Scan for the cell matching the given text and deliver its [x, y] coordinate at center. 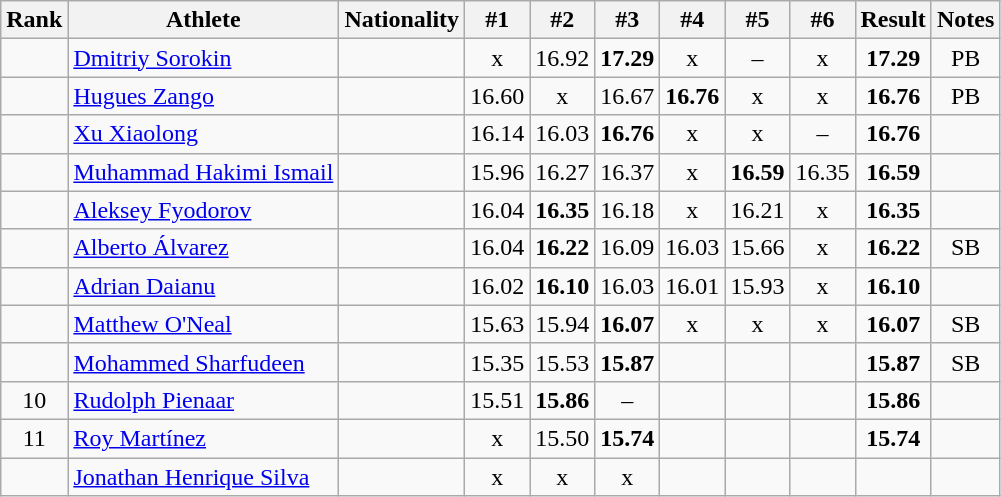
#3 [628, 20]
Notes [965, 20]
Aleksey Fyodorov [204, 210]
15.51 [498, 400]
Rank [34, 20]
16.21 [758, 210]
16.01 [692, 286]
16.09 [628, 248]
15.96 [498, 172]
Mohammed Sharfudeen [204, 362]
Muhammad Hakimi Ismail [204, 172]
16.02 [498, 286]
#4 [692, 20]
15.50 [562, 438]
11 [34, 438]
16.37 [628, 172]
#2 [562, 20]
Roy Martínez [204, 438]
Dmitriy Sorokin [204, 58]
16.67 [628, 96]
16.27 [562, 172]
Result [893, 20]
16.60 [498, 96]
Rudolph Pienaar [204, 400]
Athlete [204, 20]
15.94 [562, 324]
#1 [498, 20]
#6 [822, 20]
10 [34, 400]
Hugues Zango [204, 96]
15.93 [758, 286]
16.92 [562, 58]
Nationality [402, 20]
15.35 [498, 362]
Matthew O'Neal [204, 324]
16.14 [498, 134]
15.63 [498, 324]
Xu Xiaolong [204, 134]
Alberto Álvarez [204, 248]
15.53 [562, 362]
15.66 [758, 248]
#5 [758, 20]
16.18 [628, 210]
Adrian Daianu [204, 286]
Jonathan Henrique Silva [204, 477]
